Find where the given text appears and provide that cell's center as (x, y) coordinate. 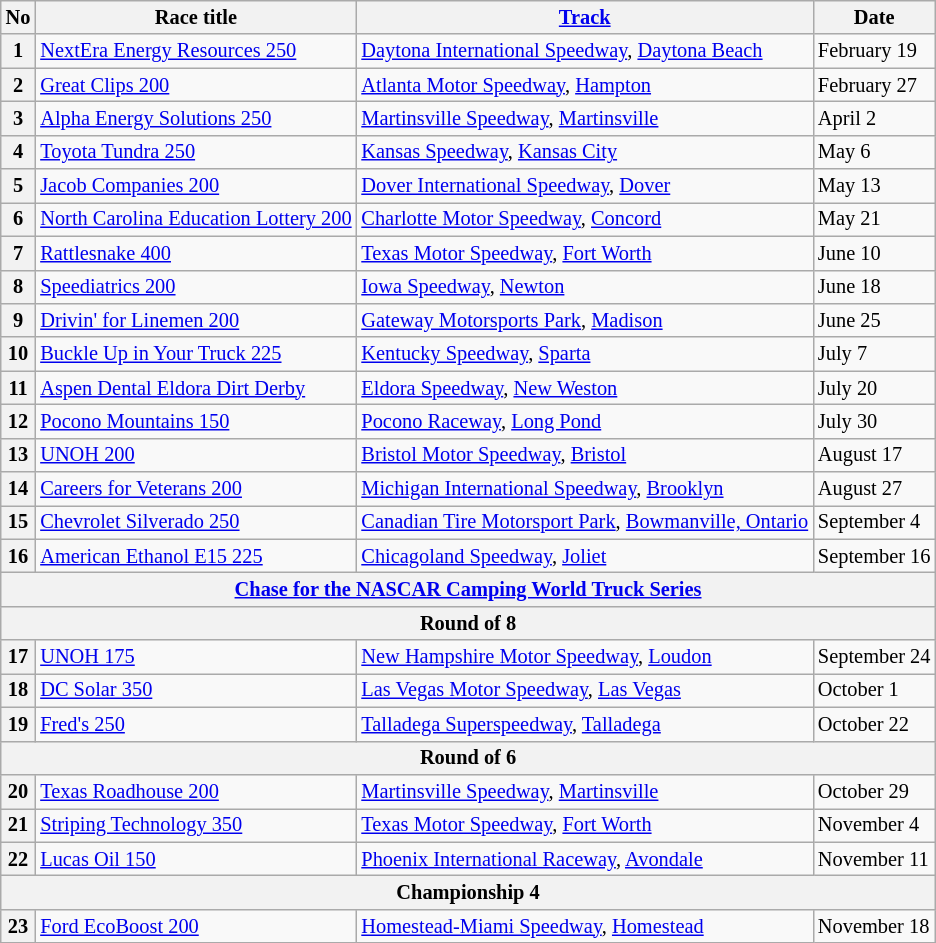
Chevrolet Silverado 250 (196, 522)
Aspen Dental Eldora Dirt Derby (196, 388)
July 20 (874, 388)
6 (18, 219)
Careers for Veterans 200 (196, 489)
Alpha Energy Solutions 250 (196, 118)
September 16 (874, 556)
May 13 (874, 186)
22 (18, 859)
17 (18, 657)
Race title (196, 17)
September 4 (874, 522)
Date (874, 17)
Ford EcoBoost 200 (196, 926)
Great Clips 200 (196, 85)
Eldora Speedway, New Weston (584, 388)
Round of 8 (468, 623)
Buckle Up in Your Truck 225 (196, 354)
19 (18, 724)
10 (18, 354)
October 22 (874, 724)
February 19 (874, 51)
Bristol Motor Speedway, Bristol (584, 455)
American Ethanol E15 225 (196, 556)
June 18 (874, 287)
Dover International Speedway, Dover (584, 186)
23 (18, 926)
July 30 (874, 421)
Speediatrics 200 (196, 287)
2 (18, 85)
Track (584, 17)
14 (18, 489)
October 29 (874, 791)
Pocono Raceway, Long Pond (584, 421)
Chicagoland Speedway, Joliet (584, 556)
Las Vegas Motor Speedway, Las Vegas (584, 690)
Texas Roadhouse 200 (196, 791)
Chase for the NASCAR Camping World Truck Series (468, 589)
21 (18, 825)
11 (18, 388)
1 (18, 51)
16 (18, 556)
February 27 (874, 85)
Homestead-Miami Speedway, Homestead (584, 926)
Jacob Companies 200 (196, 186)
Fred's 250 (196, 724)
13 (18, 455)
Phoenix International Raceway, Avondale (584, 859)
Charlotte Motor Speedway, Concord (584, 219)
April 2 (874, 118)
Round of 6 (468, 758)
UNOH 200 (196, 455)
Striping Technology 350 (196, 825)
NextEra Energy Resources 250 (196, 51)
July 7 (874, 354)
5 (18, 186)
Talladega Superspeedway, Talladega (584, 724)
Michigan International Speedway, Brooklyn (584, 489)
Canadian Tire Motorsport Park, Bowmanville, Ontario (584, 522)
18 (18, 690)
3 (18, 118)
November 18 (874, 926)
August 27 (874, 489)
Gateway Motorsports Park, Madison (584, 320)
November 11 (874, 859)
June 10 (874, 253)
UNOH 175 (196, 657)
Kansas Speedway, Kansas City (584, 152)
Rattlesnake 400 (196, 253)
20 (18, 791)
No (18, 17)
August 17 (874, 455)
Daytona International Speedway, Daytona Beach (584, 51)
15 (18, 522)
Kentucky Speedway, Sparta (584, 354)
November 4 (874, 825)
4 (18, 152)
May 6 (874, 152)
Drivin' for Linemen 200 (196, 320)
8 (18, 287)
Lucas Oil 150 (196, 859)
Atlanta Motor Speedway, Hampton (584, 85)
DC Solar 350 (196, 690)
September 24 (874, 657)
October 1 (874, 690)
Pocono Mountains 150 (196, 421)
7 (18, 253)
12 (18, 421)
North Carolina Education Lottery 200 (196, 219)
New Hampshire Motor Speedway, Loudon (584, 657)
May 21 (874, 219)
Toyota Tundra 250 (196, 152)
Iowa Speedway, Newton (584, 287)
9 (18, 320)
Championship 4 (468, 892)
June 25 (874, 320)
